Provide the (x, y) coordinate of the cell's center where the given text is located.  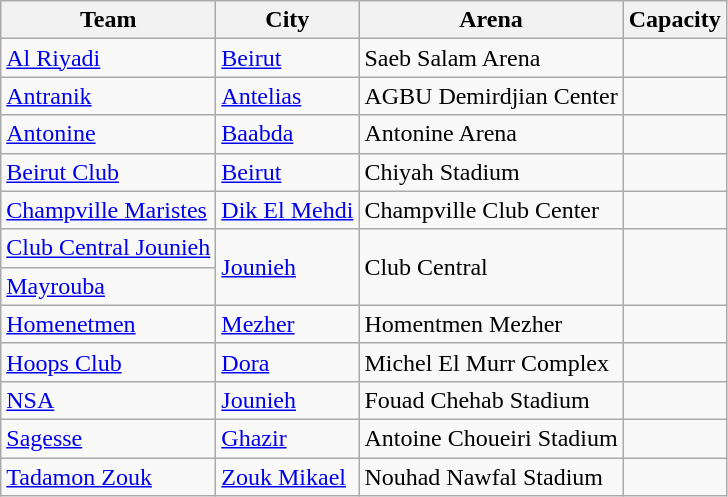
Al Riyadi (108, 58)
Mezher (288, 324)
Tadamon Zouk (108, 477)
Ghazir (288, 438)
Mayrouba (108, 286)
Antonine (108, 134)
Fouad Chehab Stadium (491, 400)
Dora (288, 362)
Hoops Club (108, 362)
Club Central Jounieh (108, 248)
Club Central (491, 267)
Chiyah Stadium (491, 172)
Arena (491, 20)
Beirut Club (108, 172)
Team (108, 20)
Antranik (108, 96)
Sagesse (108, 438)
Saeb Salam Arena (491, 58)
Homenetmen (108, 324)
AGBU Demirdjian Center (491, 96)
Dik El Mehdi (288, 210)
Zouk Mikael (288, 477)
NSA (108, 400)
Capacity (674, 20)
Champville Maristes (108, 210)
Antonine Arena (491, 134)
Nouhad Nawfal Stadium (491, 477)
Champville Club Center (491, 210)
Baabda (288, 134)
Antoine Choueiri Stadium (491, 438)
Homentmen Mezher (491, 324)
Antelias (288, 96)
City (288, 20)
Michel El Murr Complex (491, 362)
